Scan for the cell matching the given text and deliver its [x, y] coordinate at center. 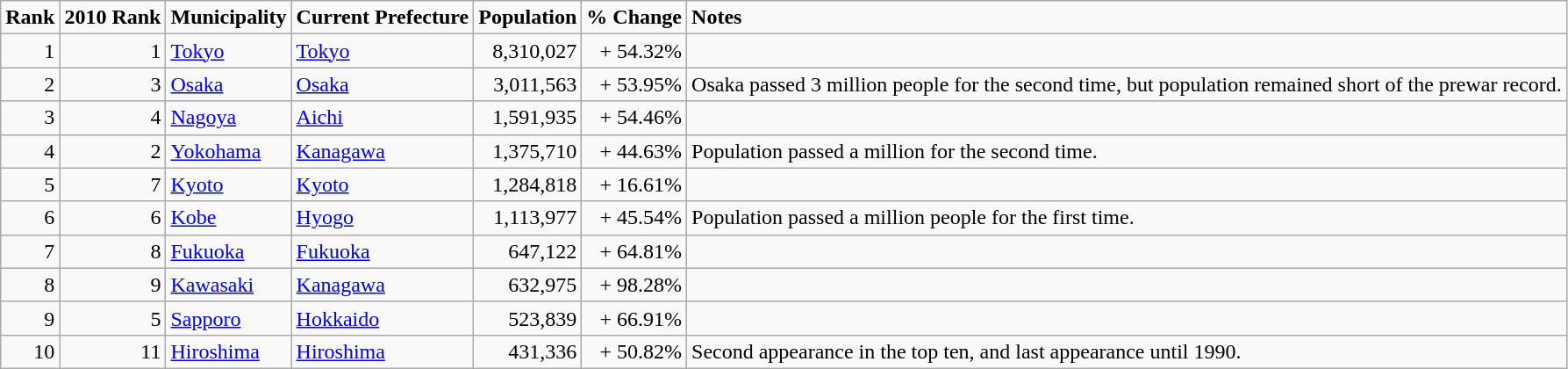
632,975 [528, 285]
+ 54.46% [634, 118]
523,839 [528, 318]
Yokohama [228, 151]
Osaka passed 3 million people for the second time, but population remained short of the prewar record. [1127, 84]
Municipality [228, 18]
431,336 [528, 351]
+ 50.82% [634, 351]
Kobe [228, 218]
1,113,977 [528, 218]
Second appearance in the top ten, and last appearance until 1990. [1127, 351]
Current Prefecture [383, 18]
647,122 [528, 251]
Population passed a million for the second time. [1127, 151]
+ 53.95% [634, 84]
Kawasaki [228, 285]
Notes [1127, 18]
2010 Rank [112, 18]
Population [528, 18]
+ 98.28% [634, 285]
Aichi [383, 118]
Hokkaido [383, 318]
Population passed a million people for the first time. [1127, 218]
11 [112, 351]
+ 66.91% [634, 318]
+ 16.61% [634, 184]
8,310,027 [528, 51]
Rank [30, 18]
+ 64.81% [634, 251]
1,591,935 [528, 118]
Nagoya [228, 118]
10 [30, 351]
Hyogo [383, 218]
3,011,563 [528, 84]
+ 45.54% [634, 218]
% Change [634, 18]
1,375,710 [528, 151]
Sapporo [228, 318]
1,284,818 [528, 184]
+ 44.63% [634, 151]
+ 54.32% [634, 51]
